Extract the (X, Y) coordinate from the center of the cell holding the provided text.  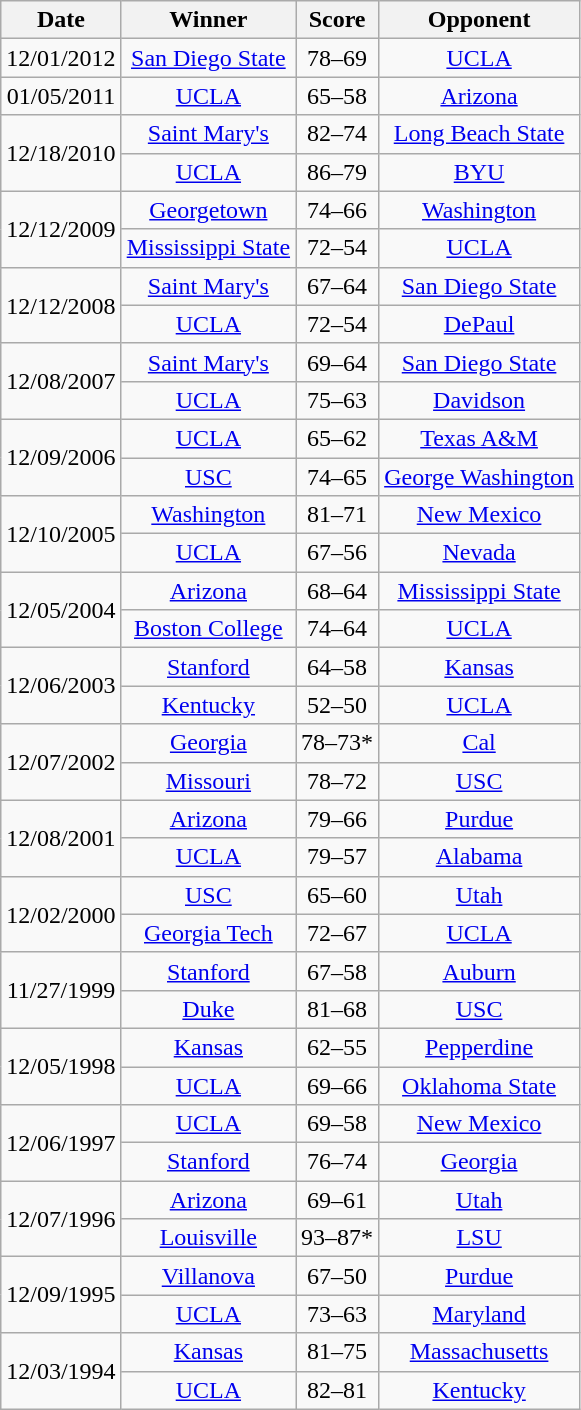
Oklahoma State (480, 1085)
82–74 (338, 134)
12/18/2010 (61, 153)
69–61 (338, 1200)
Duke (208, 1009)
64–58 (338, 667)
67–58 (338, 971)
81–75 (338, 1352)
75–63 (338, 400)
81–68 (338, 1009)
Alabama (480, 857)
78–72 (338, 781)
12/09/2006 (61, 457)
Missouri (208, 781)
69–64 (338, 362)
74–65 (338, 477)
Date (61, 20)
Georgetown (208, 210)
12/05/2004 (61, 610)
12/05/1998 (61, 1066)
Cal (480, 743)
Georgia Tech (208, 933)
12/08/2001 (61, 838)
76–74 (338, 1162)
78–69 (338, 58)
12/03/1994 (61, 1371)
12/02/2000 (61, 914)
Texas A&M (480, 438)
BYU (480, 172)
65–60 (338, 895)
65–58 (338, 96)
12/10/2005 (61, 534)
Opponent (480, 20)
52–50 (338, 705)
67–64 (338, 286)
Boston College (208, 629)
65–62 (338, 438)
Nevada (480, 553)
Pepperdine (480, 1047)
12/01/2012 (61, 58)
11/27/1999 (61, 990)
62–55 (338, 1047)
72–67 (338, 933)
Davidson (480, 400)
Score (338, 20)
78–73* (338, 743)
79–57 (338, 857)
Massachusetts (480, 1352)
12/08/2007 (61, 381)
86–79 (338, 172)
Long Beach State (480, 134)
12/12/2009 (61, 229)
93–87* (338, 1238)
69–66 (338, 1085)
Louisville (208, 1238)
Villanova (208, 1276)
73–63 (338, 1314)
68–64 (338, 591)
82–81 (338, 1390)
74–64 (338, 629)
Auburn (480, 971)
Maryland (480, 1314)
Winner (208, 20)
67–50 (338, 1276)
12/12/2008 (61, 305)
LSU (480, 1238)
12/07/2002 (61, 762)
12/09/1995 (61, 1295)
81–71 (338, 515)
12/06/2003 (61, 686)
12/06/1997 (61, 1143)
01/05/2011 (61, 96)
69–58 (338, 1124)
79–66 (338, 819)
12/07/1996 (61, 1219)
George Washington (480, 477)
DePaul (480, 324)
74–66 (338, 210)
67–56 (338, 553)
